Output the [x, y] coordinate of the center of the cell containing the given text.  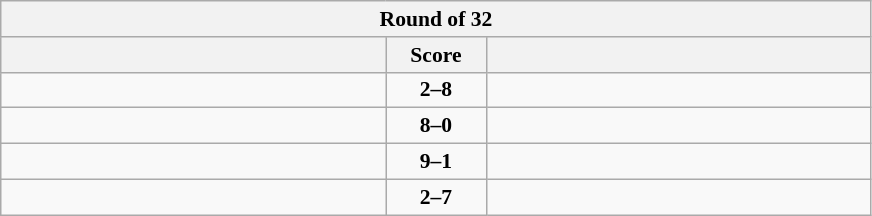
8–0 [436, 126]
Round of 32 [436, 19]
Score [436, 55]
2–7 [436, 197]
9–1 [436, 162]
2–8 [436, 90]
